Determine the [x, y] coordinate at the center of the cell enclosing the given text.  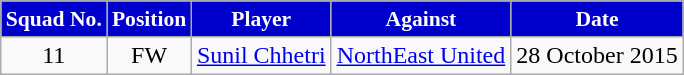
28 October 2015 [597, 55]
Against [421, 19]
Sunil Chhetri [261, 55]
Squad No. [54, 19]
NorthEast United [421, 55]
FW [149, 55]
Date [597, 19]
Position [149, 19]
Player [261, 19]
11 [54, 55]
